Locate the cell with the specified text and output its [X, Y] center coordinate. 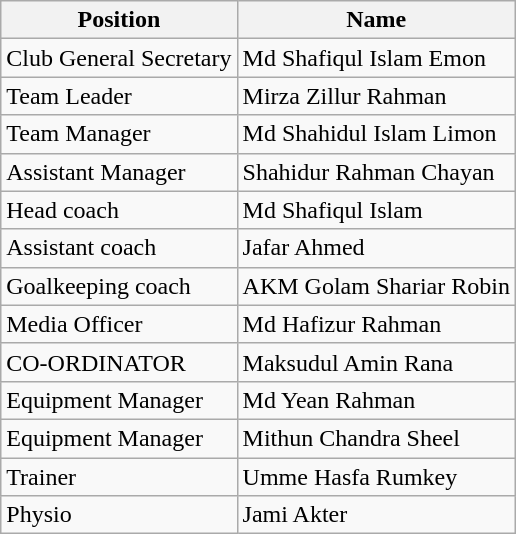
Shahidur Rahman Chayan [376, 172]
Trainer [119, 477]
Md Hafizur Rahman [376, 324]
Assistant Manager [119, 172]
Media Officer [119, 324]
Umme Hasfa Rumkey [376, 477]
Club General Secretary [119, 58]
Head coach [119, 210]
Position [119, 20]
Md Shafiqul Islam Emon [376, 58]
Name [376, 20]
Goalkeeping coach [119, 286]
Team Manager [119, 134]
Team Leader [119, 96]
Jafar Ahmed [376, 248]
Jami Akter [376, 515]
Md Yean Rahman [376, 400]
CO-ORDINATOR [119, 362]
Mithun Chandra Sheel [376, 438]
Md Shahidul Islam Limon [376, 134]
Mirza Zillur Rahman [376, 96]
Maksudul Amin Rana [376, 362]
AKM Golam Shariar Robin [376, 286]
Md Shafiqul Islam [376, 210]
Assistant coach [119, 248]
Physio [119, 515]
